Provide the [x, y] coordinate of the cell's center where the given text is located.  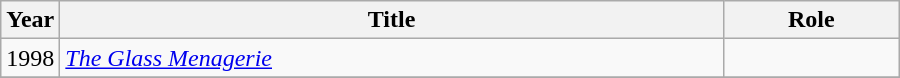
The Glass Menagerie [392, 58]
Role [811, 20]
Title [392, 20]
1998 [30, 58]
Year [30, 20]
